Pinpoint the cell where the given text exists, returning its [X, Y] midpoint coordinate. 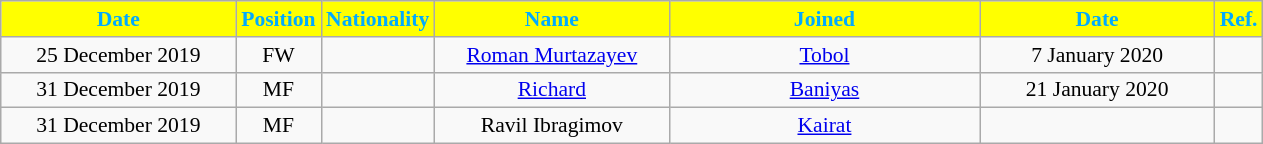
Roman Murtazayev [552, 55]
Baniyas [824, 90]
Kairat [824, 126]
Ravil Ibragimov [552, 126]
Richard [552, 90]
25 December 2019 [118, 55]
FW [278, 55]
Nationality [378, 19]
Position [278, 19]
Name [552, 19]
Ref. [1239, 19]
21 January 2020 [1098, 90]
7 January 2020 [1098, 55]
Joined [824, 19]
Tobol [824, 55]
